Output the (X, Y) coordinate of the center of the cell containing the given text.  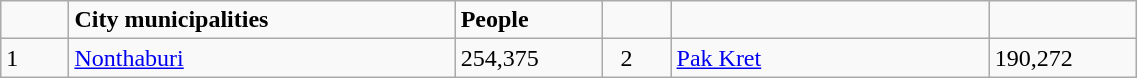
1 (35, 58)
190,272 (1063, 58)
254,375 (529, 58)
Nonthaburi (262, 58)
People (529, 20)
City municipalities (262, 20)
2 (637, 58)
Pak Kret (830, 58)
